Identify which cell holds the provided text, then report its (X, Y) central coordinate. 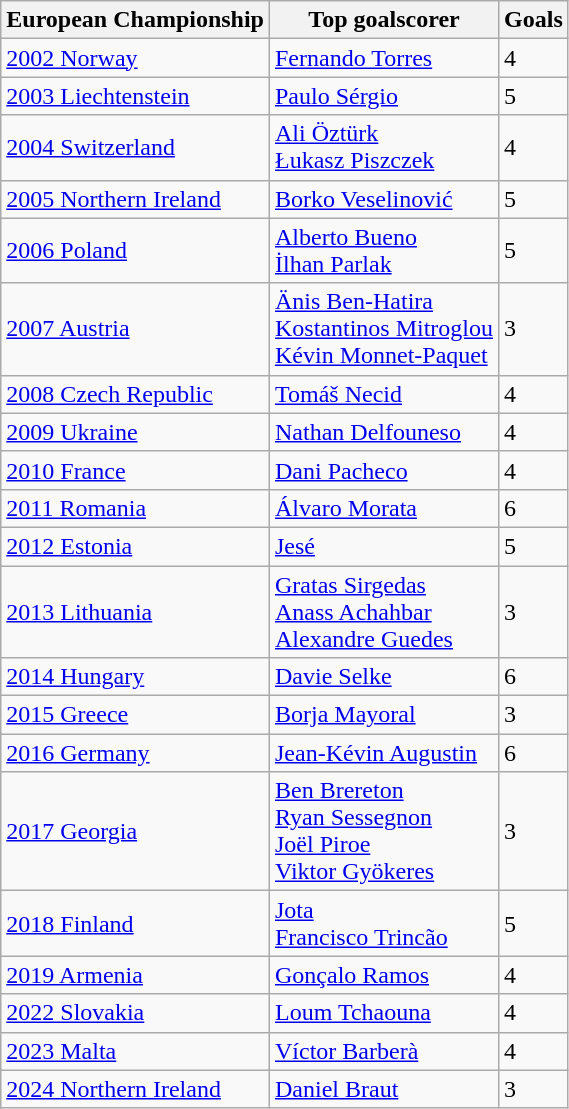
Jota Francisco Trincão (384, 924)
Ali Öztürk Łukasz Piszczek (384, 148)
Top goalscorer (384, 20)
2014 Hungary (136, 677)
2008 Czech Republic (136, 394)
Goals (534, 20)
2022 Slovakia (136, 1013)
2023 Malta (136, 1051)
Loum Tchaouna (384, 1013)
Gonçalo Ramos (384, 975)
2012 Estonia (136, 546)
Tomáš Necid (384, 394)
2002 Norway (136, 58)
Daniel Braut (384, 1089)
2007 Austria (136, 329)
2015 Greece (136, 715)
Ben Brereton Ryan Sessegnon Joël Piroe Viktor Gyökeres (384, 832)
Borko Veselinović (384, 199)
Fernando Torres (384, 58)
Álvaro Morata (384, 508)
2005 Northern Ireland (136, 199)
Jesé (384, 546)
2010 France (136, 470)
Gratas Sirgedas Anass Achahbar Alexandre Guedes (384, 612)
Alberto Bueno İlhan Parlak (384, 250)
Änis Ben-Hatira Kostantinos Mitroglou Kévin Monnet-Paquet (384, 329)
Jean-Kévin Augustin (384, 753)
2017 Georgia (136, 832)
2011 Romania (136, 508)
2009 Ukraine (136, 432)
Dani Pacheco (384, 470)
2024 Northern Ireland (136, 1089)
2003 Liechtenstein (136, 96)
Davie Selke (384, 677)
2006 Poland (136, 250)
2004 Switzerland (136, 148)
European Championship (136, 20)
2013 Lithuania (136, 612)
Paulo Sérgio (384, 96)
2018 Finland (136, 924)
2016 Germany (136, 753)
Borja Mayoral (384, 715)
Víctor Barberà (384, 1051)
2019 Armenia (136, 975)
Nathan Delfouneso (384, 432)
